Output the [x, y] coordinate of the center of the cell containing the given text.  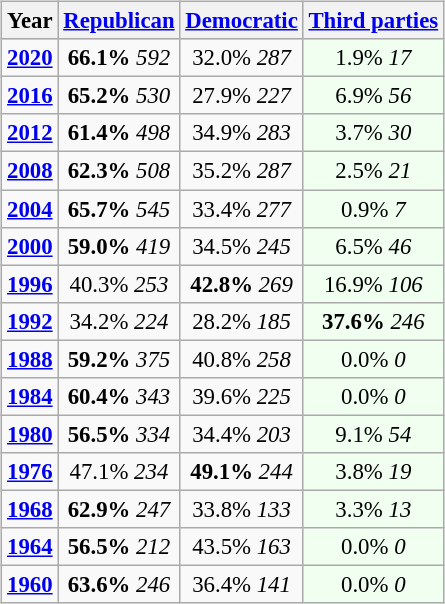
3.8% 19 [373, 472]
2000 [30, 246]
0.9% 7 [373, 209]
56.5% 334 [119, 434]
66.1% 592 [119, 58]
40.3% 253 [119, 284]
40.8% 258 [242, 359]
9.1% 54 [373, 434]
28.2% 185 [242, 321]
56.5% 212 [119, 547]
Year [30, 21]
2008 [30, 171]
61.4% 498 [119, 133]
1960 [30, 584]
2016 [30, 96]
1992 [30, 321]
1984 [30, 396]
49.1% 244 [242, 472]
2020 [30, 58]
65.7% 545 [119, 209]
2012 [30, 133]
Democratic [242, 21]
65.2% 530 [119, 96]
16.9% 106 [373, 284]
27.9% 227 [242, 96]
47.1% 234 [119, 472]
3.7% 30 [373, 133]
1996 [30, 284]
34.4% 203 [242, 434]
59.2% 375 [119, 359]
43.5% 163 [242, 547]
42.8% 269 [242, 284]
1976 [30, 472]
62.3% 508 [119, 171]
Third parties [373, 21]
39.6% 225 [242, 396]
63.6% 246 [119, 584]
34.5% 245 [242, 246]
3.3% 13 [373, 509]
1.9% 17 [373, 58]
34.2% 224 [119, 321]
34.9% 283 [242, 133]
6.9% 56 [373, 96]
60.4% 343 [119, 396]
1964 [30, 547]
35.2% 287 [242, 171]
Republican [119, 21]
33.4% 277 [242, 209]
37.6% 246 [373, 321]
1980 [30, 434]
59.0% 419 [119, 246]
1988 [30, 359]
2.5% 21 [373, 171]
1968 [30, 509]
36.4% 141 [242, 584]
62.9% 247 [119, 509]
2004 [30, 209]
33.8% 133 [242, 509]
32.0% 287 [242, 58]
6.5% 46 [373, 246]
